From the cell containing the given text, extract its center point as (x, y) coordinate. 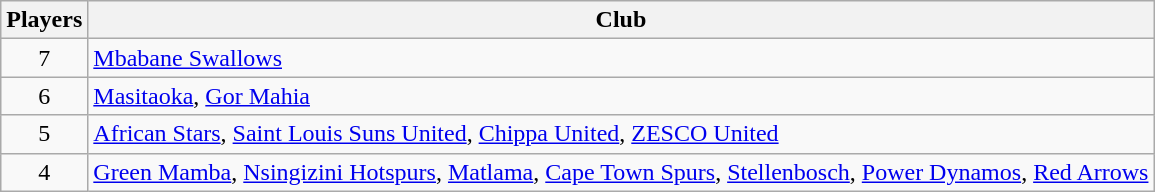
Masitaoka, Gor Mahia (621, 96)
Club (621, 20)
African Stars, Saint Louis Suns United, Chippa United, ZESCO United (621, 134)
7 (44, 58)
Players (44, 20)
5 (44, 134)
Mbabane Swallows (621, 58)
4 (44, 172)
6 (44, 96)
Green Mamba, Nsingizini Hotspurs, Matlama, Cape Town Spurs, Stellenbosch, Power Dynamos, Red Arrows (621, 172)
